Identify which cell holds the provided text, then report its [X, Y] central coordinate. 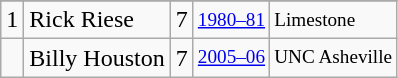
Rick Riese [97, 20]
1 [12, 20]
1980–81 [231, 20]
UNC Asheville [334, 58]
Limestone [334, 20]
Billy Houston [97, 58]
2005–06 [231, 58]
